Scan for the cell matching the given text and deliver its [x, y] coordinate at center. 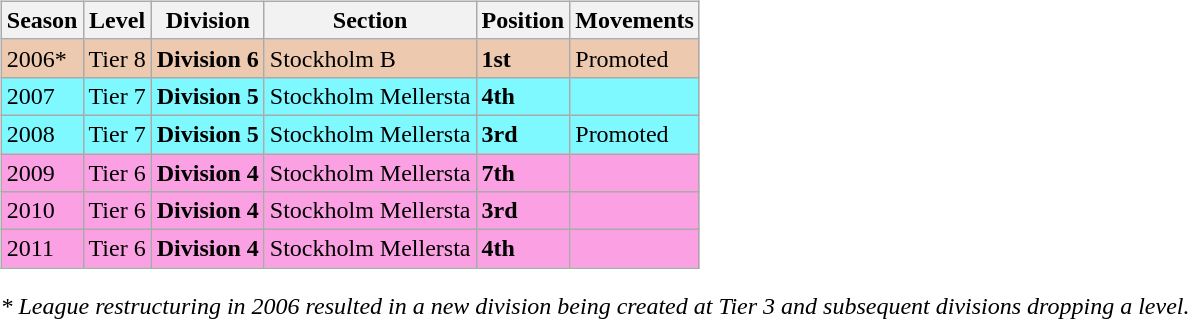
Level [117, 20]
2010 [42, 211]
2006* [42, 58]
Section [370, 20]
1st [523, 58]
Movements [635, 20]
2007 [42, 96]
Tier 8 [117, 58]
Position [523, 20]
2011 [42, 249]
7th [523, 173]
Stockholm B [370, 58]
2009 [42, 173]
2008 [42, 134]
Division 6 [208, 58]
Division [208, 20]
Season [42, 20]
